Output the (X, Y) coordinate of the center of the cell containing the given text.  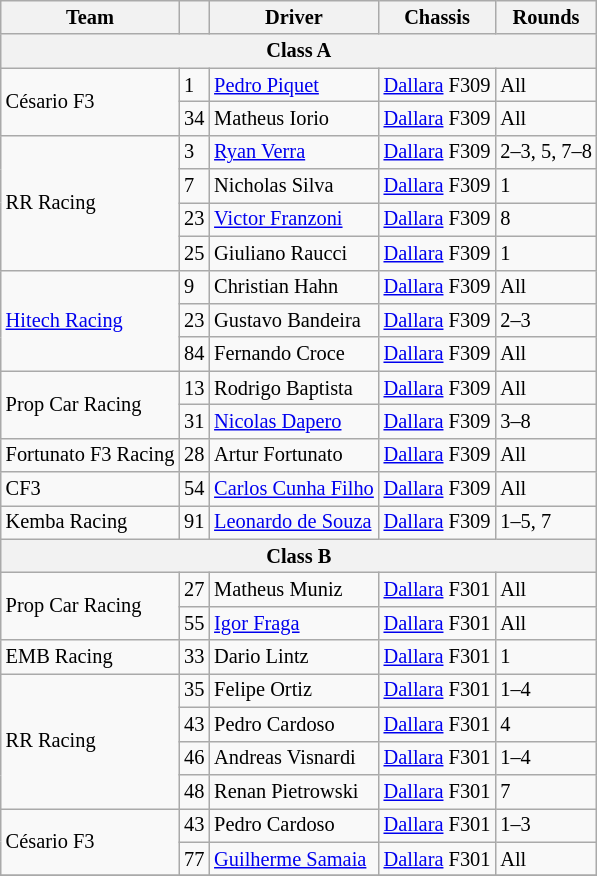
Class A (299, 51)
1–5, 7 (546, 522)
1–3 (546, 825)
Fortunato F3 Racing (90, 455)
91 (194, 522)
33 (194, 657)
Ryan Verra (294, 152)
31 (194, 421)
54 (194, 489)
Kemba Racing (90, 522)
3–8 (546, 421)
Fernando Croce (294, 354)
Rodrigo Baptista (294, 388)
13 (194, 388)
Leonardo de Souza (294, 522)
48 (194, 791)
Victor Franzoni (294, 219)
2–3, 5, 7–8 (546, 152)
9 (194, 287)
84 (194, 354)
Class B (299, 556)
55 (194, 623)
Guilherme Samaia (294, 859)
Artur Fortunato (294, 455)
Felipe Ortiz (294, 690)
77 (194, 859)
Nicholas Silva (294, 186)
28 (194, 455)
27 (194, 589)
3 (194, 152)
Christian Hahn (294, 287)
8 (546, 219)
Renan Pietrowski (294, 791)
CF3 (90, 489)
4 (546, 724)
Giuliano Raucci (294, 253)
Matheus Iorio (294, 118)
46 (194, 758)
35 (194, 690)
Team (90, 17)
Gustavo Bandeira (294, 320)
Igor Fraga (294, 623)
2–3 (546, 320)
Hitech Racing (90, 320)
Carlos Cunha Filho (294, 489)
Pedro Piquet (294, 85)
Rounds (546, 17)
Nicolas Dapero (294, 421)
Chassis (438, 17)
34 (194, 118)
Matheus Muniz (294, 589)
25 (194, 253)
Dario Lintz (294, 657)
EMB Racing (90, 657)
Driver (294, 17)
Andreas Visnardi (294, 758)
